For the text-containing cell, return its midpoint in (X, Y) coordinate format. 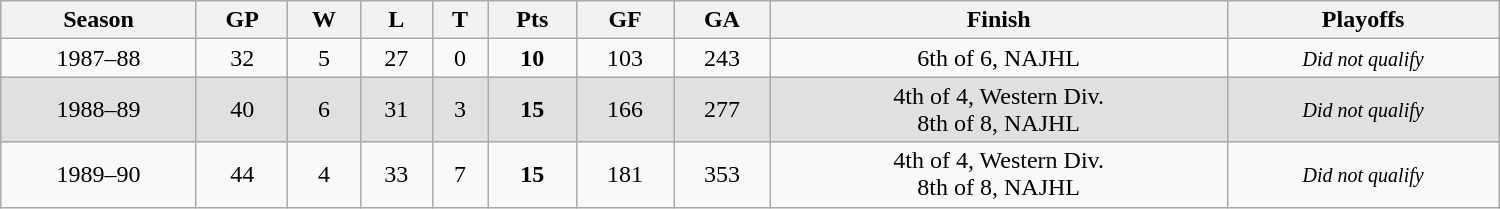
31 (396, 110)
Playoffs (1363, 20)
5 (324, 58)
353 (722, 174)
GP (242, 20)
10 (532, 58)
6 (324, 110)
1989–90 (99, 174)
243 (722, 58)
T (460, 20)
Pts (532, 20)
44 (242, 174)
103 (626, 58)
40 (242, 110)
7 (460, 174)
Finish (998, 20)
6th of 6, NAJHL (998, 58)
166 (626, 110)
GF (626, 20)
Season (99, 20)
1987–88 (99, 58)
32 (242, 58)
277 (722, 110)
0 (460, 58)
4 (324, 174)
GA (722, 20)
L (396, 20)
33 (396, 174)
3 (460, 110)
181 (626, 174)
1988–89 (99, 110)
W (324, 20)
27 (396, 58)
